Pinpoint the cell where the given text exists, returning its [X, Y] midpoint coordinate. 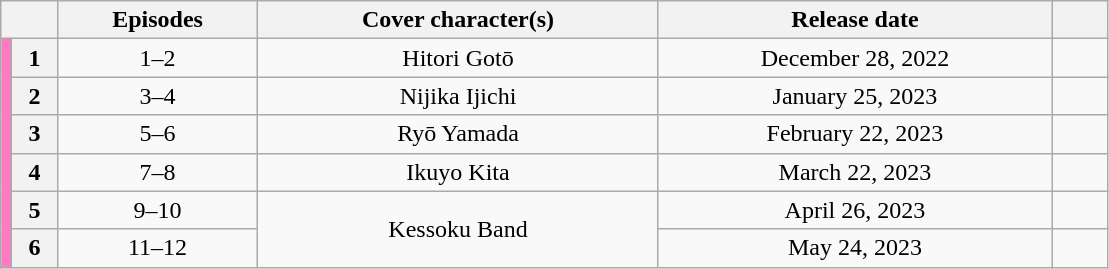
Ryō Yamada [458, 134]
5–6 [158, 134]
May 24, 2023 [854, 248]
Ikuyo Kita [458, 172]
3 [34, 134]
1 [34, 58]
Kessoku Band [458, 229]
April 26, 2023 [854, 210]
February 22, 2023 [854, 134]
11–12 [158, 248]
Nijika Ijichi [458, 96]
3–4 [158, 96]
January 25, 2023 [854, 96]
5 [34, 210]
9–10 [158, 210]
Release date [854, 20]
Episodes [158, 20]
7–8 [158, 172]
Hitori Gotō [458, 58]
6 [34, 248]
December 28, 2022 [854, 58]
2 [34, 96]
1–2 [158, 58]
4 [34, 172]
Cover character(s) [458, 20]
March 22, 2023 [854, 172]
